From the cell containing the given text, extract its center point as [x, y] coordinate. 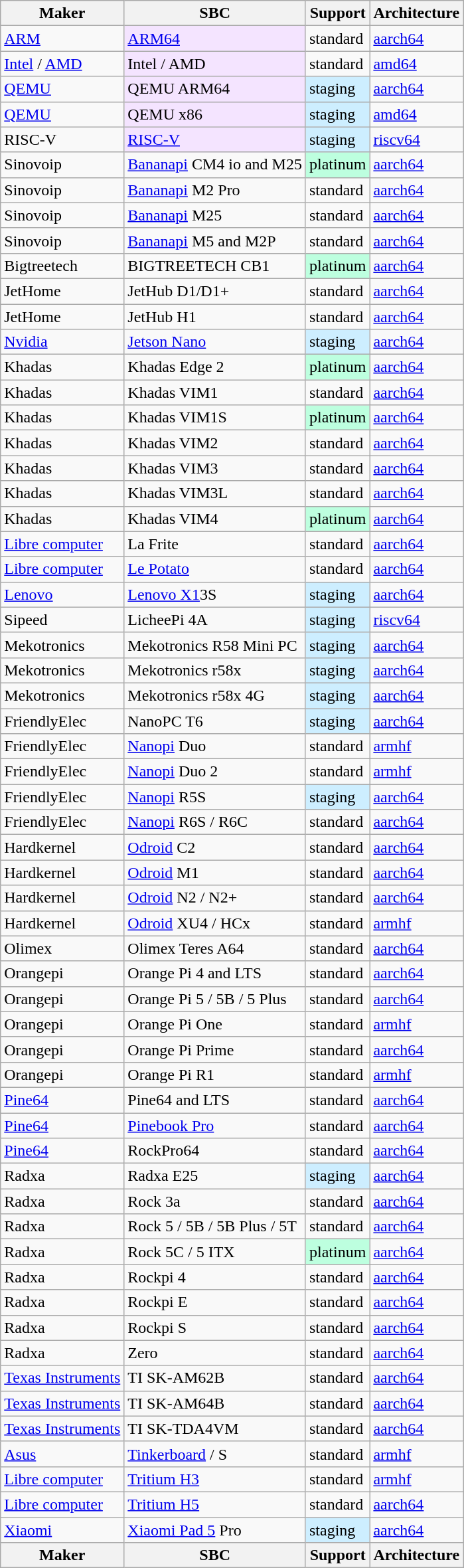
Khadas VIM1S [215, 418]
Bigtreetech [62, 266]
Nanopi R5S [215, 797]
Xiaomi [62, 1529]
Odroid M1 [215, 873]
Rock 5C / 5 ITX [215, 1252]
RockPro64 [215, 1151]
Mekotronics r58x 4G [215, 695]
Tritium H5 [215, 1504]
Bananapi CM4 io and M25 [215, 165]
Nvidia [62, 342]
Odroid C2 [215, 847]
Lenovo [62, 594]
Orange Pi R1 [215, 1075]
Orange Pi 5 / 5B / 5 Plus [215, 999]
Odroid N2 / N2+ [215, 898]
Odroid XU4 / HCx [215, 923]
BIGTREETECH CB1 [215, 266]
Le Potato [215, 569]
Jetson Nano [215, 342]
Khadas VIM2 [215, 443]
JetHub H1 [215, 317]
QEMU x86 [215, 114]
Orange Pi 4 and LTS [215, 974]
NanoPC T6 [215, 721]
Bananapi M25 [215, 215]
Tinkerboard / S [215, 1454]
Tritium H3 [215, 1479]
Rockpi 4 [215, 1277]
Khadas VIM4 [215, 519]
Orange Pi One [215, 1024]
Rock 5 / 5B / 5B Plus / 5T [215, 1227]
ARM64 [215, 39]
Zero [215, 1353]
Lenovo X13S [215, 594]
LicheePi 4A [215, 620]
Khadas VIM3L [215, 493]
ARM [62, 39]
Asus [62, 1454]
Olimex [62, 948]
TI SK-TDA4VM [215, 1429]
TI SK-AM64B [215, 1403]
TI SK-AM62B [215, 1378]
Bananapi M2 Pro [215, 190]
Sipeed [62, 620]
Nanopi Duo 2 [215, 772]
Nanopi R6S / R6C [215, 822]
Pine64 and LTS [215, 1100]
Pinebook Pro [215, 1126]
Mekotronics R58 Mini PC [215, 645]
Rockpi E [215, 1302]
Bananapi M5 and M2P [215, 240]
Khadas VIM1 [215, 392]
QEMU ARM64 [215, 89]
Khadas Edge 2 [215, 367]
Nanopi Duo [215, 746]
Xiaomi Pad 5 Pro [215, 1529]
Mekotronics r58x [215, 670]
Radxa E25 [215, 1176]
Rock 3a [215, 1201]
Orange Pi Prime [215, 1049]
Khadas VIM3 [215, 468]
La Frite [215, 544]
Rockpi S [215, 1328]
Olimex Teres A64 [215, 948]
JetHub D1/D1+ [215, 291]
